Determine the (x, y) coordinate at the center of the cell enclosing the given text.  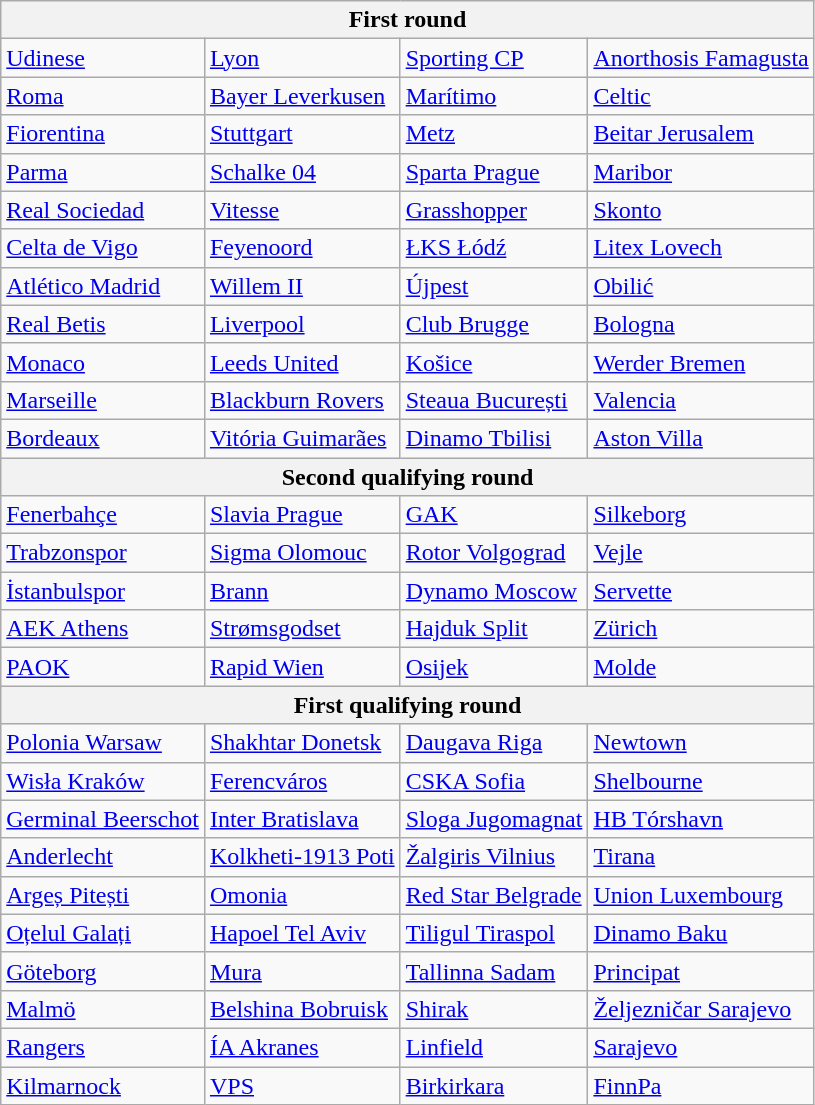
Parma (103, 172)
First round (408, 20)
Košice (494, 362)
Omonia (302, 895)
Sigma Olomouc (302, 553)
Osijek (494, 667)
Principat (701, 971)
First qualifying round (408, 705)
Celta de Vigo (103, 248)
Hapoel Tel Aviv (302, 933)
Rotor Volgograd (494, 553)
FinnPa (701, 1085)
Vitória Guimarães (302, 438)
Tallinna Sadam (494, 971)
Marseille (103, 400)
Tiligul Tiraspol (494, 933)
Žalgiris Vilnius (494, 857)
ŁKS Łódź (494, 248)
Mura (302, 971)
Newtown (701, 743)
Real Betis (103, 324)
Shirak (494, 1009)
Feyenoord (302, 248)
Linfield (494, 1047)
Litex Lovech (701, 248)
Wisła Kraków (103, 781)
Bologna (701, 324)
Tirana (701, 857)
Obilić (701, 286)
Lyon (302, 58)
Rangers (103, 1047)
VPS (302, 1085)
Újpest (494, 286)
AEK Athens (103, 629)
GAK (494, 515)
Willem II (302, 286)
Roma (103, 96)
Aston Villa (701, 438)
Slavia Prague (302, 515)
Liverpool (302, 324)
Leeds United (302, 362)
Belshina Bobruisk (302, 1009)
Argeș Pitești (103, 895)
Udinese (103, 58)
Skonto (701, 210)
Servette (701, 591)
Trabzonspor (103, 553)
Rapid Wien (302, 667)
Fiorentina (103, 134)
Sporting CP (494, 58)
Kilmarnock (103, 1085)
Vitesse (302, 210)
Molde (701, 667)
Beitar Jerusalem (701, 134)
PAOK (103, 667)
Dinamo Tbilisi (494, 438)
Sloga Jugomagnat (494, 819)
ÍA Akranes (302, 1047)
Real Sociedad (103, 210)
Schalke 04 (302, 172)
Shelbourne (701, 781)
Second qualifying round (408, 477)
Atlético Madrid (103, 286)
Kolkheti-1913 Poti (302, 857)
Željezničar Sarajevo (701, 1009)
Shakhtar Donetsk (302, 743)
Metz (494, 134)
Strømsgodset (302, 629)
Werder Bremen (701, 362)
Union Luxembourg (701, 895)
Anorthosis Famagusta (701, 58)
Silkeborg (701, 515)
Oțelul Galați (103, 933)
Red Star Belgrade (494, 895)
Stuttgart (302, 134)
Bayer Leverkusen (302, 96)
Blackburn Rovers (302, 400)
Valencia (701, 400)
HB Tórshavn (701, 819)
Anderlecht (103, 857)
Dinamo Baku (701, 933)
Steaua București (494, 400)
Grasshopper (494, 210)
Polonia Warsaw (103, 743)
Sarajevo (701, 1047)
Bordeaux (103, 438)
Dynamo Moscow (494, 591)
Ferencváros (302, 781)
Sparta Prague (494, 172)
Brann (302, 591)
Göteborg (103, 971)
Celtic (701, 96)
Marítimo (494, 96)
Club Brugge (494, 324)
Hajduk Split (494, 629)
Malmö (103, 1009)
İstanbulspor (103, 591)
Vejle (701, 553)
Birkirkara (494, 1085)
Inter Bratislava (302, 819)
Monaco (103, 362)
Germinal Beerschot (103, 819)
Maribor (701, 172)
Daugava Riga (494, 743)
Fenerbahçe (103, 515)
CSKA Sofia (494, 781)
Zürich (701, 629)
